Capture the cell that displays the provided text and extract its [x, y] central coordinate. 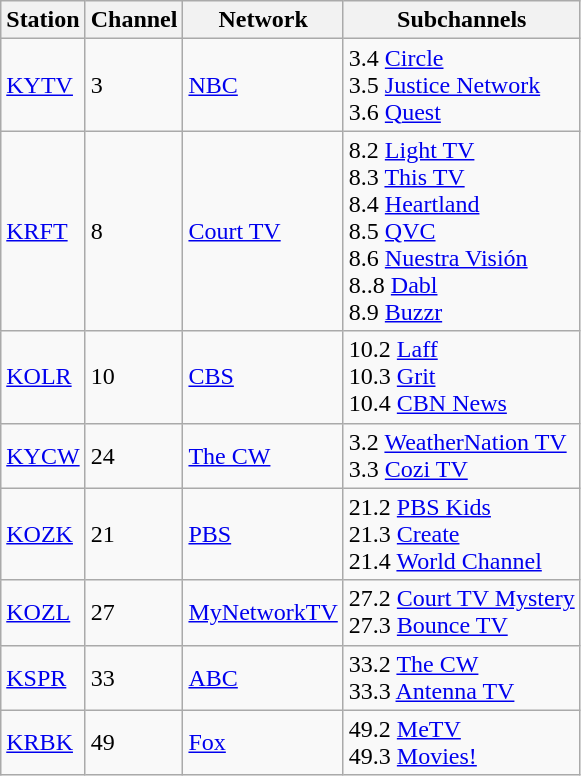
Channel [134, 20]
27.2 Court TV Mystery27.3 Bounce TV [462, 612]
49 [134, 742]
NBC [263, 85]
49.2 MeTV49.3 Movies! [462, 742]
21.2 PBS Kids21.3 Create21.4 World Channel [462, 534]
ABC [263, 678]
21 [134, 534]
MyNetworkTV [263, 612]
33 [134, 678]
10.2 Laff10.3 Grit10.4 CBN News [462, 377]
3.2 WeatherNation TV3.3 Cozi TV [462, 456]
Court TV [263, 231]
3 [134, 85]
KRBK [43, 742]
KRFT [43, 231]
3.4 Circle3.5 Justice Network3.6 Quest [462, 85]
KYCW [43, 456]
24 [134, 456]
KOZL [43, 612]
Station [43, 20]
KOZK [43, 534]
8 [134, 231]
33.2 The CW33.3 Antenna TV [462, 678]
KYTV [43, 85]
27 [134, 612]
CBS [263, 377]
Subchannels [462, 20]
PBS [263, 534]
10 [134, 377]
8.2 Light TV8.3 This TV8.4 Heartland8.5 QVC8.6 Nuestra Visión8..8 Dabl8.9 Buzzr [462, 231]
Network [263, 20]
KOLR [43, 377]
Fox [263, 742]
The CW [263, 456]
KSPR [43, 678]
